Locate the cell with the specified text and output its (X, Y) center coordinate. 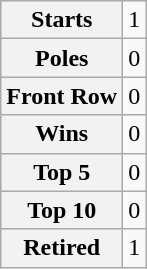
Poles (62, 58)
Top 5 (62, 172)
Wins (62, 134)
Retired (62, 248)
Front Row (62, 96)
Starts (62, 20)
Top 10 (62, 210)
